Extract the [X, Y] coordinate from the center of the cell holding the provided text.  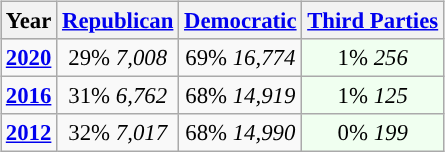
1% 256 [373, 58]
Third Parties [373, 21]
2012 [29, 133]
68% 14,919 [240, 96]
31% 6,762 [118, 96]
Republican [118, 21]
0% 199 [373, 133]
2020 [29, 58]
68% 14,990 [240, 133]
32% 7,017 [118, 133]
69% 16,774 [240, 58]
1% 125 [373, 96]
2016 [29, 96]
Democratic [240, 21]
Year [29, 21]
29% 7,008 [118, 58]
